Provide the (x, y) coordinate of the cell's center where the given text is located.  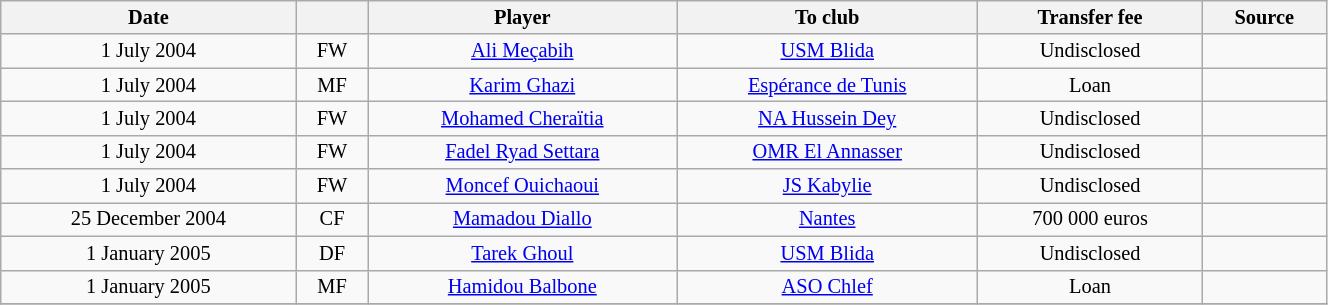
Karim Ghazi (522, 85)
Player (522, 17)
Tarek Ghoul (522, 253)
Transfer fee (1090, 17)
DF (332, 253)
CF (332, 219)
Source (1264, 17)
To club (828, 17)
Mohamed Cheraïtia (522, 118)
Espérance de Tunis (828, 85)
JS Kabylie (828, 186)
OMR El Annasser (828, 152)
700 000 euros (1090, 219)
Fadel Ryad Settara (522, 152)
NA Hussein Dey (828, 118)
ASO Chlef (828, 287)
Hamidou Balbone (522, 287)
Moncef Ouichaoui (522, 186)
25 December 2004 (148, 219)
Date (148, 17)
Mamadou Diallo (522, 219)
Ali Meçabih (522, 51)
Nantes (828, 219)
